Return (x, y) of the center of cell containing provided text 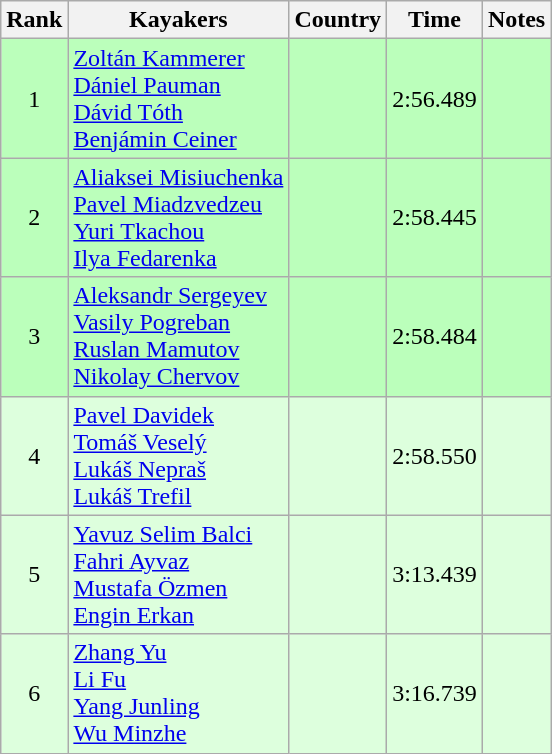
6 (34, 694)
2:58.484 (435, 336)
4 (34, 456)
2 (34, 218)
Time (435, 20)
Rank (34, 20)
2:58.445 (435, 218)
Yavuz Selim BalciFahri AyvazMustafa ÖzmenEngin Erkan (178, 574)
Aliaksei MisiuchenkaPavel MiadzvedzeuYuri TkachouIlya Fedarenka (178, 218)
Zoltán KammererDániel PaumanDávid TóthBenjámin Ceiner (178, 98)
Country (338, 20)
2:58.550 (435, 456)
1 (34, 98)
Kayakers (178, 20)
3:16.739 (435, 694)
Notes (516, 20)
3 (34, 336)
Pavel DavidekTomáš VeselýLukáš NeprašLukáš Trefil (178, 456)
Zhang YuLi FuYang JunlingWu Minzhe (178, 694)
Aleksandr SergeyevVasily PogrebanRuslan MamutovNikolay Chervov (178, 336)
2:56.489 (435, 98)
5 (34, 574)
3:13.439 (435, 574)
